Identify which cell holds the provided text, then report its (x, y) central coordinate. 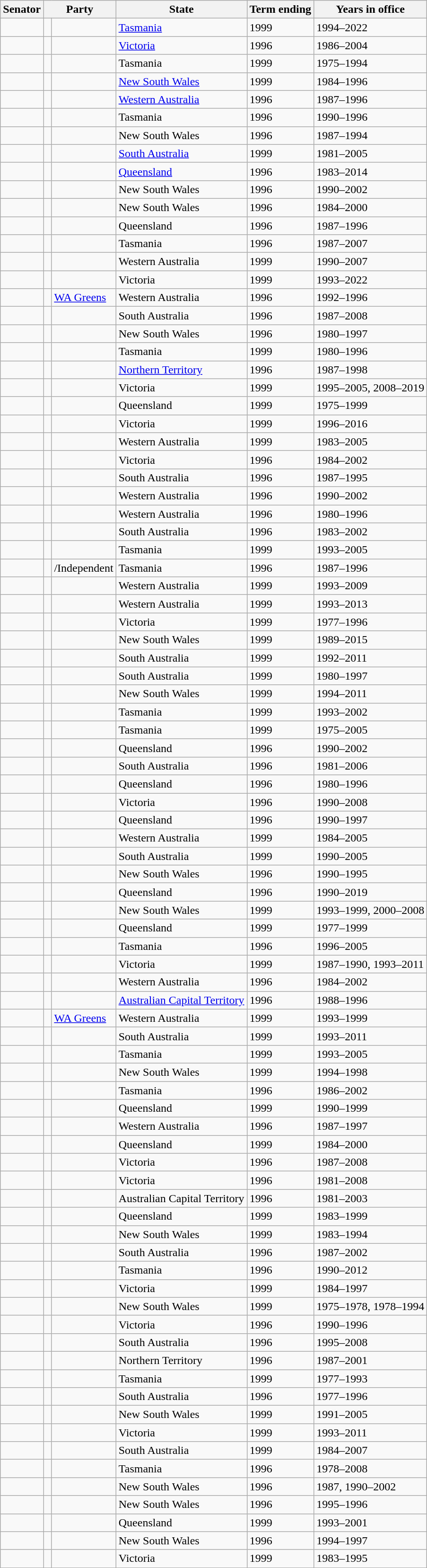
1990–1997 (371, 820)
1983–1999 (371, 1216)
1983–2002 (371, 532)
1995–2008 (371, 1342)
1977–1999 (371, 928)
State (182, 9)
1993–1999 (371, 1018)
1975–1978, 1978–1994 (371, 1306)
1975–2005 (371, 730)
1993–2022 (371, 280)
1987–2007 (371, 244)
1994–2011 (371, 694)
1990–1999 (371, 1108)
1978–2008 (371, 1469)
1981–2005 (371, 153)
1975–1994 (371, 63)
Term ending (280, 9)
1989–2015 (371, 640)
1986–2002 (371, 1090)
1990–2019 (371, 892)
1984–1997 (371, 1288)
/Independent (84, 568)
1990–2012 (371, 1270)
1983–2014 (371, 171)
1983–1995 (371, 1559)
1996–2016 (371, 424)
1984–1996 (371, 81)
1990–2008 (371, 802)
1995–2005, 2008–2019 (371, 388)
Senator (22, 9)
1993–2001 (371, 1523)
1987–2001 (371, 1360)
1992–2011 (371, 658)
1987–1990, 1993–2011 (371, 964)
1983–2005 (371, 442)
1990–2005 (371, 856)
1996–2005 (371, 946)
Years in office (371, 9)
1987–1998 (371, 370)
1975–1999 (371, 406)
1994–2022 (371, 27)
1991–2005 (371, 1415)
1987–1994 (371, 135)
1981–2008 (371, 1180)
1994–1998 (371, 1072)
1987–2002 (371, 1252)
1988–1996 (371, 1000)
1981–2006 (371, 766)
1987–1997 (371, 1126)
1983–1994 (371, 1234)
1981–2003 (371, 1198)
1984–2007 (371, 1451)
1984–2005 (371, 838)
1990–2007 (371, 262)
1995–1996 (371, 1505)
1993–2013 (371, 604)
1977–1993 (371, 1379)
1993–2009 (371, 586)
1993–1999, 2000–2008 (371, 910)
1994–1997 (371, 1541)
1986–2004 (371, 45)
1990–1995 (371, 874)
Party (79, 9)
1992–1996 (371, 298)
1993–2002 (371, 712)
1987, 1990–2002 (371, 1487)
1987–1995 (371, 478)
